Search for the cell housing the specified text and yield its [X, Y] center coordinate. 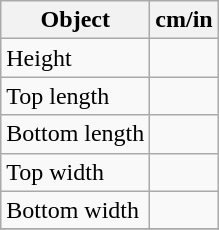
Top length [76, 96]
Bottom length [76, 134]
Bottom width [76, 210]
cm/in [184, 20]
Object [76, 20]
Top width [76, 172]
Height [76, 58]
